Detect which cell encompasses the target text, then output its (x, y) center coordinate. 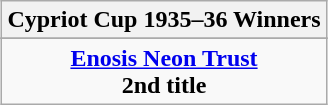
Cypriot Cup 1935–36 Winners (164, 20)
Enosis Neon Trust2nd title (164, 72)
